Detect which cell encompasses the target text, then output its [X, Y] center coordinate. 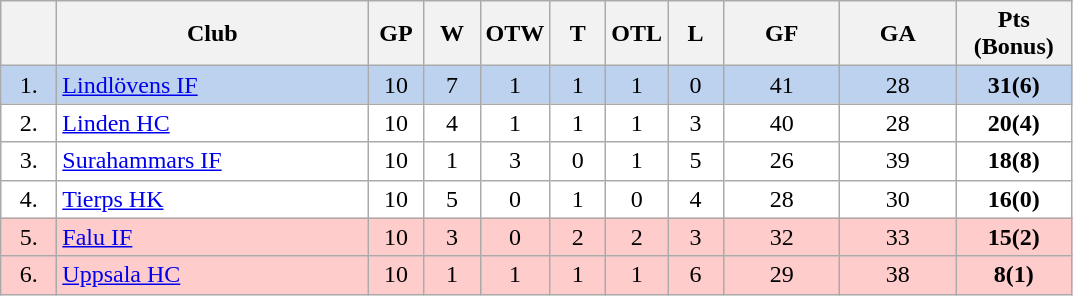
15(2) [1014, 237]
3. [29, 161]
GA [898, 34]
L [696, 34]
Uppsala HC [212, 275]
Club [212, 34]
41 [782, 85]
GP [396, 34]
W [452, 34]
Lindlövens IF [212, 85]
2. [29, 123]
Linden HC [212, 123]
8(1) [1014, 275]
6 [696, 275]
40 [782, 123]
OTW [515, 34]
7 [452, 85]
Pts (Bonus) [1014, 34]
32 [782, 237]
33 [898, 237]
1. [29, 85]
18(8) [1014, 161]
38 [898, 275]
5. [29, 237]
4. [29, 199]
T [578, 34]
Falu IF [212, 237]
39 [898, 161]
OTL [637, 34]
6. [29, 275]
29 [782, 275]
GF [782, 34]
16(0) [1014, 199]
26 [782, 161]
20(4) [1014, 123]
Tierps HK [212, 199]
31(6) [1014, 85]
Surahammars IF [212, 161]
30 [898, 199]
